For the text-containing cell, return its midpoint in [x, y] coordinate format. 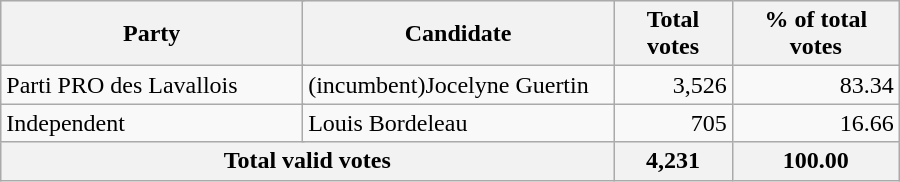
Party [152, 34]
Independent [152, 123]
(incumbent)Jocelyne Guertin [458, 85]
705 [674, 123]
Parti PRO des Lavallois [152, 85]
% of total votes [816, 34]
83.34 [816, 85]
Louis Bordeleau [458, 123]
16.66 [816, 123]
Total votes [674, 34]
100.00 [816, 161]
Candidate [458, 34]
3,526 [674, 85]
4,231 [674, 161]
Total valid votes [308, 161]
